Scan for the cell matching the given text and deliver its [X, Y] coordinate at center. 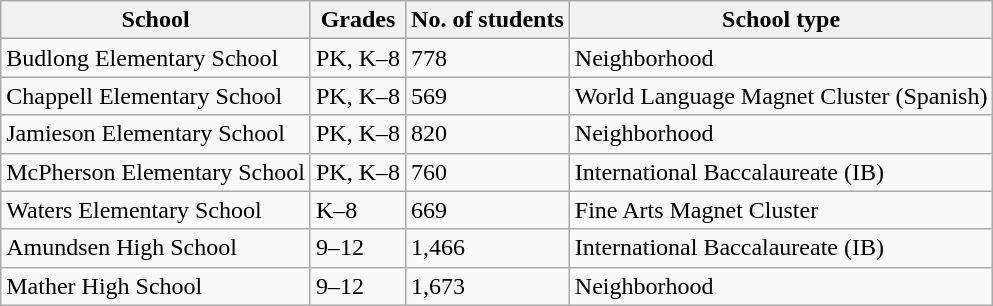
Fine Arts Magnet Cluster [781, 210]
Jamieson Elementary School [156, 134]
School type [781, 20]
778 [488, 58]
No. of students [488, 20]
K–8 [358, 210]
1,673 [488, 286]
Mather High School [156, 286]
Chappell Elementary School [156, 96]
669 [488, 210]
760 [488, 172]
Grades [358, 20]
McPherson Elementary School [156, 172]
Budlong Elementary School [156, 58]
820 [488, 134]
1,466 [488, 248]
School [156, 20]
World Language Magnet Cluster (Spanish) [781, 96]
Amundsen High School [156, 248]
Waters Elementary School [156, 210]
569 [488, 96]
